Extract the [x, y] coordinate from the center of the cell holding the provided text.  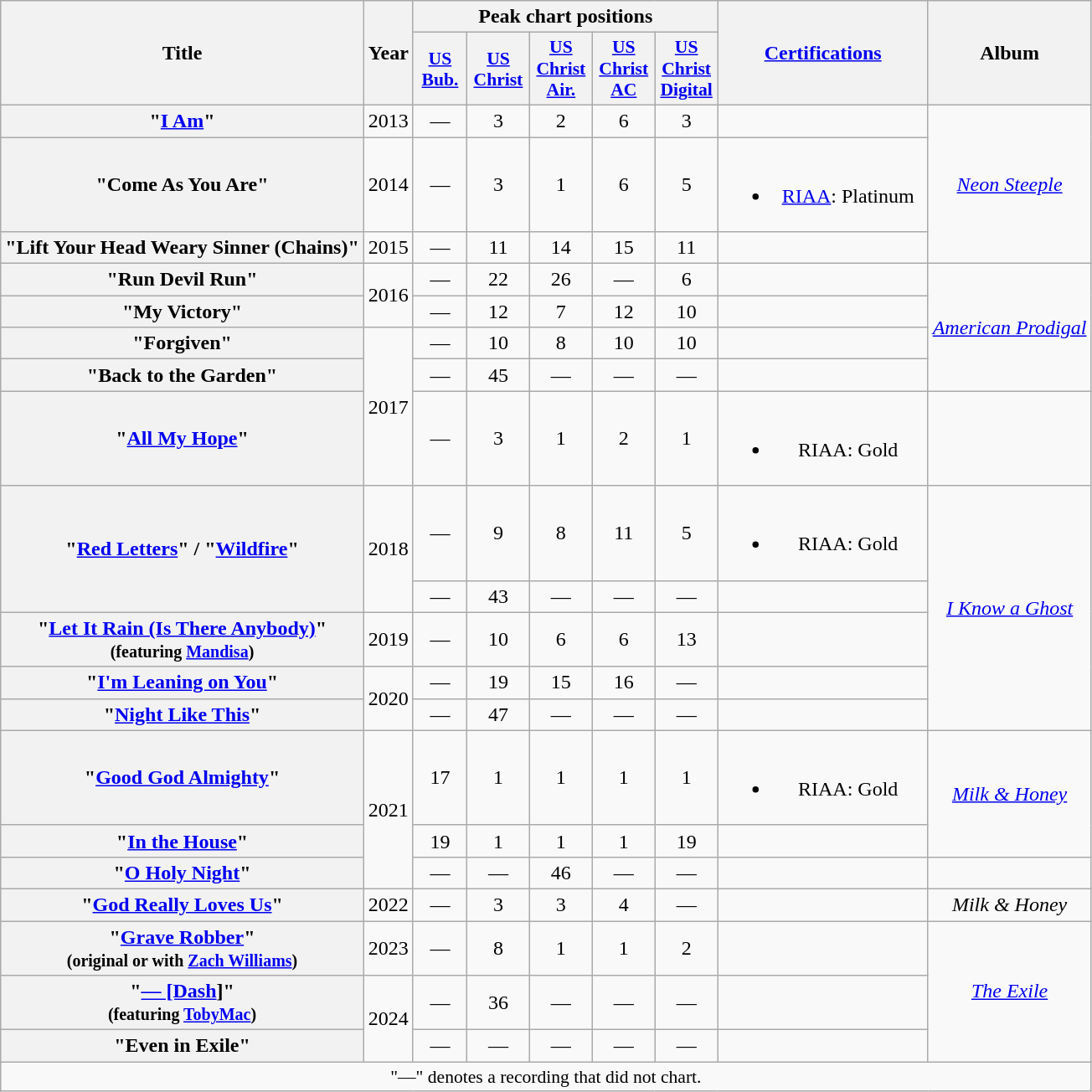
"Come As You Are" [183, 184]
"I'm Leaning on You" [183, 682]
"Forgiven" [183, 343]
US Bub. [440, 69]
2015 [389, 248]
7 [561, 312]
2019 [389, 640]
13 [687, 640]
16 [623, 682]
2021 [389, 809]
"My Victory" [183, 312]
USChrist AC [623, 69]
46 [561, 873]
2018 [389, 549]
US ChristDigital [687, 69]
9 [497, 533]
Album [1010, 54]
"Grave Robber"(original or with Zach Williams) [183, 948]
47 [497, 714]
"—" denotes a recording that did not chart. [546, 1077]
"I Am" [183, 121]
14 [561, 248]
"Even in Exile" [183, 1046]
"Good God Almighty" [183, 777]
"Let It Rain (Is There Anybody)"(featuring Mandisa) [183, 640]
43 [497, 596]
36 [497, 1003]
"God Really Loves Us" [183, 904]
"O Holy Night" [183, 873]
Neon Steeple [1010, 184]
2020 [389, 698]
26 [561, 280]
Peak chart positions [565, 17]
45 [497, 375]
22 [497, 280]
17 [440, 777]
2014 [389, 184]
RIAA: Platinum [822, 184]
2013 [389, 121]
"Run Devil Run" [183, 280]
The Exile [1010, 992]
"— [Dash]"(featuring TobyMac) [183, 1003]
2017 [389, 407]
Year [389, 54]
USChrist [497, 69]
2022 [389, 904]
Certifications [822, 54]
2023 [389, 948]
"Lift Your Head Weary Sinner (Chains)" [183, 248]
"Red Letters" / "Wildfire" [183, 549]
"Back to the Garden" [183, 375]
4 [623, 904]
"All My Hope" [183, 439]
I Know a Ghost [1010, 608]
American Prodigal [1010, 327]
2016 [389, 296]
USChrist Air. [561, 69]
"In the House" [183, 841]
Title [183, 54]
2024 [389, 1018]
"Night Like This" [183, 714]
